Identify which cell holds the provided text, then report its (x, y) central coordinate. 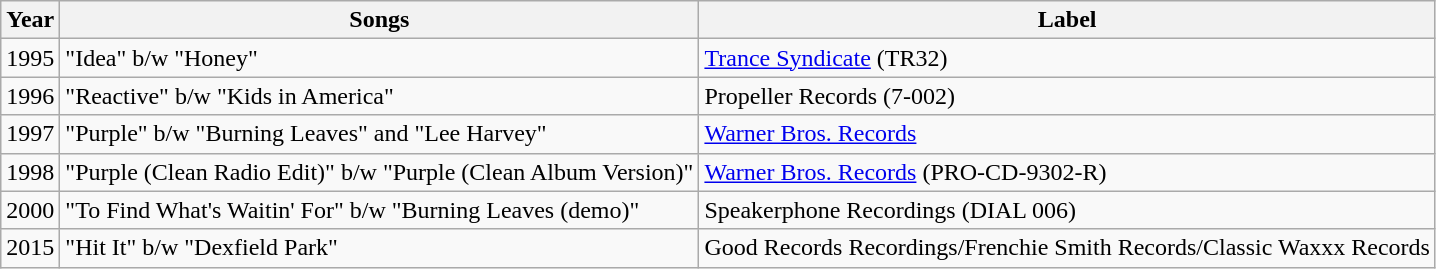
"Reactive" b/w "Kids in America" (380, 96)
2015 (30, 248)
Label (1068, 20)
"Hit It" b/w "Dexfield Park" (380, 248)
2000 (30, 210)
"To Find What's Waitin' For" b/w "Burning Leaves (demo)" (380, 210)
1998 (30, 172)
"Purple (Clean Radio Edit)" b/w "Purple (Clean Album Version)" (380, 172)
Year (30, 20)
1995 (30, 58)
"Purple" b/w "Burning Leaves" and "Lee Harvey" (380, 134)
1996 (30, 96)
Trance Syndicate (TR32) (1068, 58)
Warner Bros. Records (PRO-CD-9302-R) (1068, 172)
Warner Bros. Records (1068, 134)
Good Records Recordings/Frenchie Smith Records/Classic Waxxx Records (1068, 248)
1997 (30, 134)
Songs (380, 20)
Propeller Records (7-002) (1068, 96)
"Idea" b/w "Honey" (380, 58)
Speakerphone Recordings (DIAL 006) (1068, 210)
